Extract the [x, y] coordinate from the center of the cell holding the provided text.  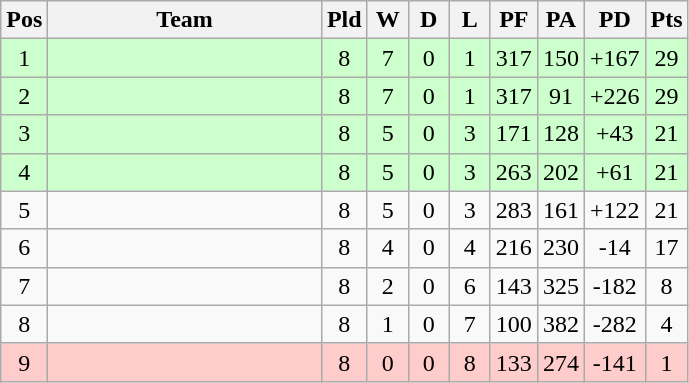
+122 [614, 210]
Pld [344, 20]
143 [514, 286]
9 [24, 362]
-14 [614, 248]
+167 [614, 58]
Pts [666, 20]
274 [560, 362]
382 [560, 324]
+226 [614, 96]
-282 [614, 324]
PD [614, 20]
PA [560, 20]
150 [560, 58]
263 [514, 172]
Team [185, 20]
+61 [614, 172]
-182 [614, 286]
171 [514, 134]
230 [560, 248]
91 [560, 96]
128 [560, 134]
17 [666, 248]
100 [514, 324]
PF [514, 20]
D [428, 20]
325 [560, 286]
W [388, 20]
133 [514, 362]
Pos [24, 20]
-141 [614, 362]
283 [514, 210]
216 [514, 248]
161 [560, 210]
+43 [614, 134]
L [470, 20]
202 [560, 172]
